Capture the cell that displays the provided text and extract its (X, Y) central coordinate. 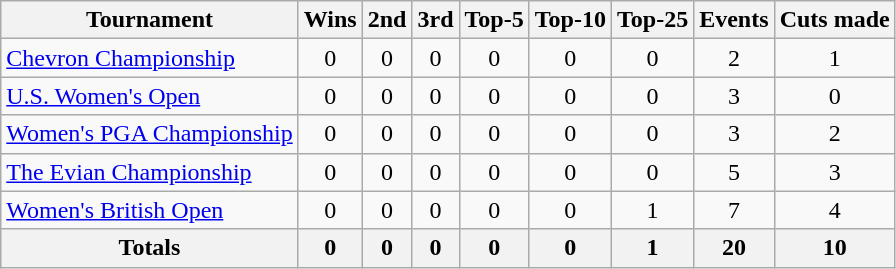
7 (734, 210)
Women's British Open (150, 210)
U.S. Women's Open (150, 96)
Chevron Championship (150, 58)
Top-10 (570, 20)
5 (734, 172)
Tournament (150, 20)
Top-25 (652, 20)
The Evian Championship (150, 172)
20 (734, 248)
4 (834, 210)
Totals (150, 248)
Wins (330, 20)
Top-5 (494, 20)
10 (834, 248)
Women's PGA Championship (150, 134)
3rd (436, 20)
Cuts made (834, 20)
2nd (387, 20)
Events (734, 20)
